Return (x, y) of the center of cell containing provided text 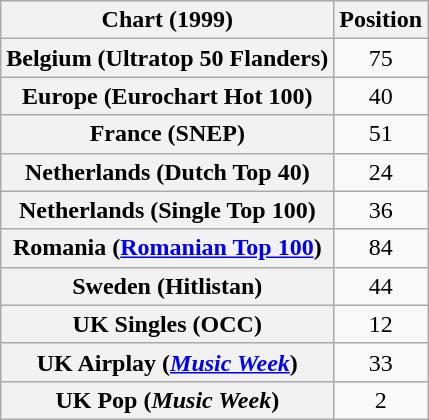
84 (381, 248)
2 (381, 400)
Netherlands (Single Top 100) (168, 210)
12 (381, 324)
36 (381, 210)
Belgium (Ultratop 50 Flanders) (168, 58)
Chart (1999) (168, 20)
UK Pop (Music Week) (168, 400)
France (SNEP) (168, 134)
Romania (Romanian Top 100) (168, 248)
Sweden (Hitlistan) (168, 286)
UK Airplay (Music Week) (168, 362)
Netherlands (Dutch Top 40) (168, 172)
33 (381, 362)
75 (381, 58)
Position (381, 20)
40 (381, 96)
24 (381, 172)
UK Singles (OCC) (168, 324)
51 (381, 134)
44 (381, 286)
Europe (Eurochart Hot 100) (168, 96)
